Determine the [x, y] coordinate at the center of the cell enclosing the given text.  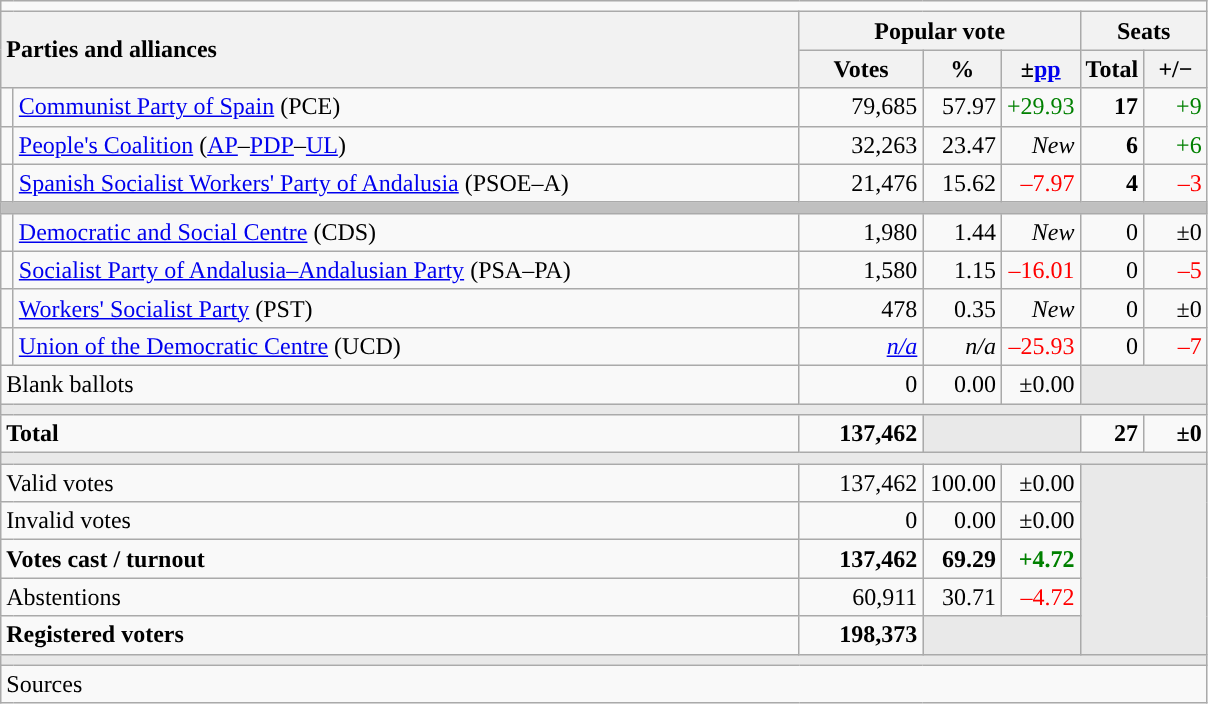
–7 [1176, 346]
People's Coalition (AP–PDP–UL) [406, 145]
15.62 [962, 183]
–16.01 [1040, 270]
±pp [1040, 69]
Sources [604, 684]
–7.97 [1040, 183]
Votes cast / turnout [400, 559]
–25.93 [1040, 346]
17 [1112, 107]
+9 [1176, 107]
57.97 [962, 107]
Union of the Democratic Centre (UCD) [406, 346]
Spanish Socialist Workers' Party of Andalusia (PSOE–A) [406, 183]
60,911 [861, 597]
–5 [1176, 270]
+29.93 [1040, 107]
1,580 [861, 270]
–4.72 [1040, 597]
Workers' Socialist Party (PST) [406, 308]
+4.72 [1040, 559]
478 [861, 308]
Registered voters [400, 635]
1.15 [962, 270]
23.47 [962, 145]
–3 [1176, 183]
% [962, 69]
198,373 [861, 635]
100.00 [962, 483]
Invalid votes [400, 521]
32,263 [861, 145]
1.44 [962, 232]
Valid votes [400, 483]
21,476 [861, 183]
+6 [1176, 145]
Blank ballots [400, 384]
Popular vote [940, 31]
Parties and alliances [400, 50]
Socialist Party of Andalusia–Andalusian Party (PSA–PA) [406, 270]
Abstentions [400, 597]
Democratic and Social Centre (CDS) [406, 232]
Votes [861, 69]
79,685 [861, 107]
Seats [1144, 31]
69.29 [962, 559]
Communist Party of Spain (PCE) [406, 107]
0.35 [962, 308]
6 [1112, 145]
4 [1112, 183]
+/− [1176, 69]
1,980 [861, 232]
27 [1112, 434]
30.71 [962, 597]
